Provide the (X, Y) coordinate of the cell's center where the given text is located.  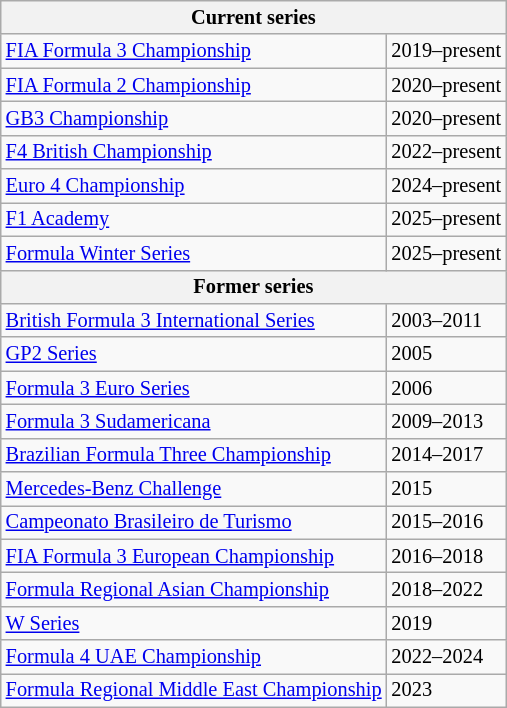
2019–present (446, 51)
Formula 3 Sudamericana (194, 421)
2024–present (446, 186)
FIA Formula 3 European Championship (194, 556)
Formula Winter Series (194, 253)
FIA Formula 3 Championship (194, 51)
2005 (446, 354)
2022–2024 (446, 657)
2006 (446, 388)
Brazilian Formula Three Championship (194, 455)
2022–present (446, 152)
GP2 Series (194, 354)
W Series (194, 623)
Formula 3 Euro Series (194, 388)
GB3 Championship (194, 118)
2018–2022 (446, 589)
2015 (446, 489)
Euro 4 Championship (194, 186)
British Formula 3 International Series (194, 320)
2014–2017 (446, 455)
2019 (446, 623)
Formula 4 UAE Championship (194, 657)
2023 (446, 690)
FIA Formula 2 Championship (194, 85)
Current series (254, 17)
Former series (254, 287)
2015–2016 (446, 522)
Formula Regional Middle East Championship (194, 690)
2003–2011 (446, 320)
Formula Regional Asian Championship (194, 589)
Mercedes-Benz Challenge (194, 489)
F4 British Championship (194, 152)
F1 Academy (194, 219)
2016–2018 (446, 556)
Campeonato Brasileiro de Turismo (194, 522)
2009–2013 (446, 421)
